From the cell containing the given text, extract its center point as (x, y) coordinate. 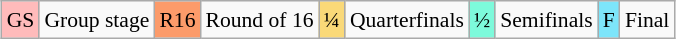
Group stage (96, 20)
Quarterfinals (407, 20)
Semifinals (546, 20)
Final (648, 20)
R16 (177, 20)
½ (482, 20)
¼ (332, 20)
F (609, 20)
GS (21, 20)
Round of 16 (260, 20)
